Locate the cell with the specified text and output its [x, y] center coordinate. 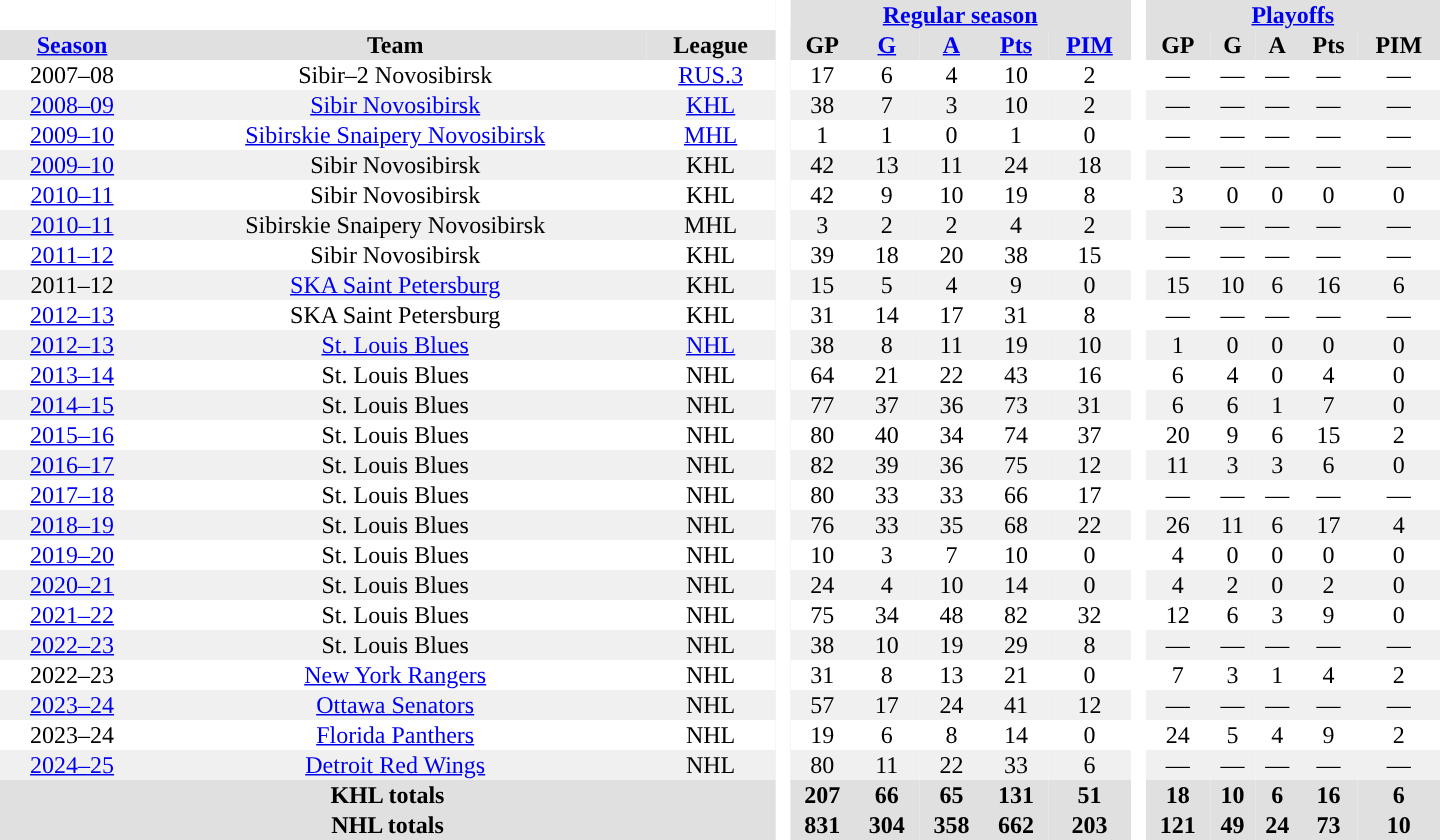
2015–16 [72, 435]
831 [822, 825]
121 [1178, 825]
2008–09 [72, 105]
76 [822, 525]
Season [72, 45]
32 [1089, 615]
48 [952, 615]
29 [1016, 645]
662 [1016, 825]
41 [1016, 705]
304 [886, 825]
New York Rangers [395, 675]
49 [1232, 825]
51 [1089, 795]
207 [822, 795]
77 [822, 405]
Sibir–2 Novosibirsk [395, 75]
203 [1089, 825]
2021–22 [72, 615]
Playoffs [1293, 15]
57 [822, 705]
2017–18 [72, 495]
43 [1016, 375]
Team [395, 45]
2013–14 [72, 375]
26 [1178, 525]
Ottawa Senators [395, 705]
2014–15 [72, 405]
2019–20 [72, 555]
Regular season [960, 15]
65 [952, 795]
2007–08 [72, 75]
2018–19 [72, 525]
40 [886, 435]
2024–25 [72, 765]
NHL totals [388, 825]
Florida Panthers [395, 735]
358 [952, 825]
131 [1016, 795]
64 [822, 375]
35 [952, 525]
KHL totals [388, 795]
Detroit Red Wings [395, 765]
74 [1016, 435]
2020–21 [72, 585]
2016–17 [72, 465]
RUS.3 [710, 75]
League [710, 45]
68 [1016, 525]
